Provide the (X, Y) coordinate of the cell's center where the given text is located.  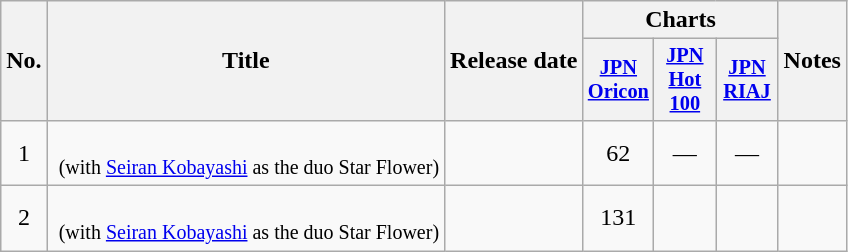
Charts (680, 20)
Release date (514, 61)
JPNHot 100 (685, 80)
Notes (812, 61)
Title (246, 61)
62 (618, 152)
JPNOricon (618, 80)
No. (24, 61)
2 (24, 218)
JPNRIAJ (747, 80)
131 (618, 218)
1 (24, 152)
